Find where the given text appears and provide that cell's center as (x, y) coordinate. 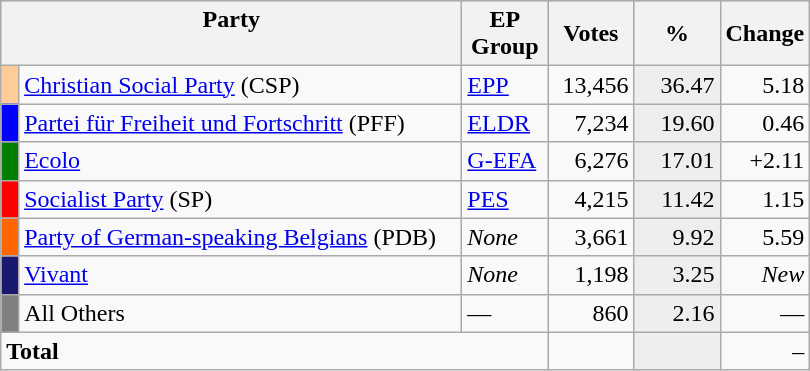
17.01 (677, 161)
PES (505, 199)
Change (765, 34)
% (677, 34)
11.42 (677, 199)
1.15 (765, 199)
7,234 (591, 123)
5.18 (765, 85)
Total (274, 351)
Party of German-speaking Belgians (PDB) (240, 237)
ELDR (505, 123)
Christian Social Party (CSP) (240, 85)
EPP (505, 85)
Ecolo (240, 161)
+2.11 (765, 161)
G-EFA (505, 161)
4,215 (591, 199)
EP Group (505, 34)
9.92 (677, 237)
2.16 (677, 313)
5.59 (765, 237)
860 (591, 313)
6,276 (591, 161)
13,456 (591, 85)
Party (232, 34)
All Others (240, 313)
Vivant (240, 275)
3.25 (677, 275)
New (765, 275)
– (765, 351)
Socialist Party (SP) (240, 199)
Votes (591, 34)
0.46 (765, 123)
1,198 (591, 275)
3,661 (591, 237)
Partei für Freiheit und Fortschritt (PFF) (240, 123)
19.60 (677, 123)
36.47 (677, 85)
